Extract the [x, y] coordinate from the center of the cell holding the provided text.  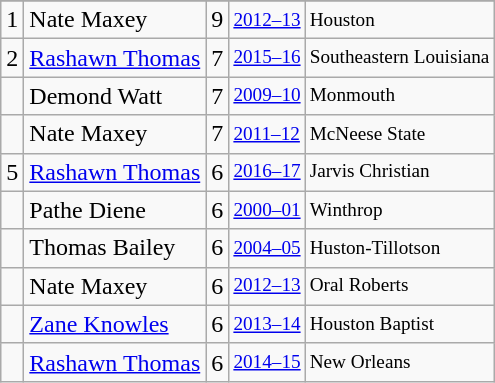
Thomas Bailey [115, 248]
McNeese State [400, 134]
Pathe Diene [115, 210]
2000–01 [267, 210]
2011–12 [267, 134]
Winthrop [400, 210]
Houston [400, 20]
2013–14 [267, 324]
2 [12, 58]
Huston-Tillotson [400, 248]
New Orleans [400, 362]
Monmouth [400, 96]
Southeastern Louisiana [400, 58]
2015–16 [267, 58]
5 [12, 172]
9 [218, 20]
Zane Knowles [115, 324]
Houston Baptist [400, 324]
Demond Watt [115, 96]
2009–10 [267, 96]
2016–17 [267, 172]
Oral Roberts [400, 286]
Jarvis Christian [400, 172]
2014–15 [267, 362]
1 [12, 20]
2004–05 [267, 248]
